Extract the (X, Y) coordinate from the center of the cell holding the provided text.  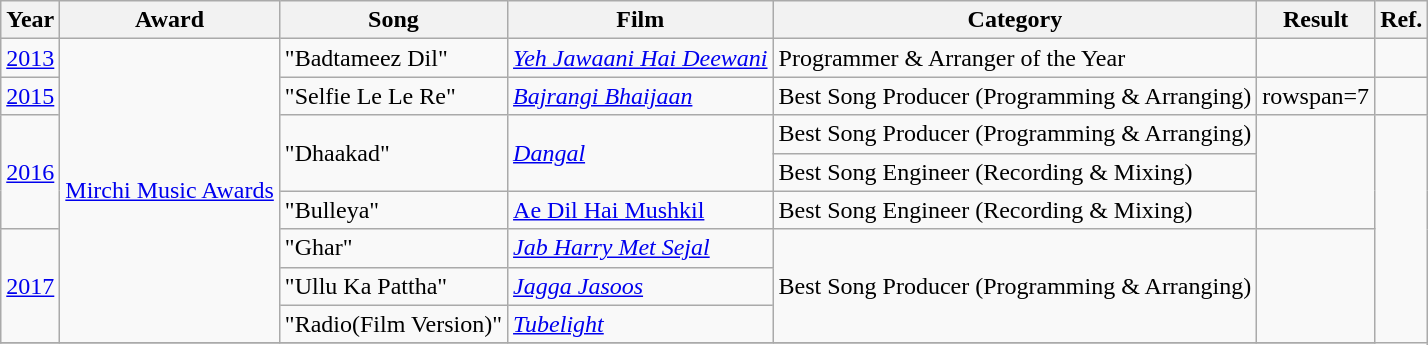
"Radio(Film Version)" (393, 324)
"Dhaakad" (393, 153)
Year (30, 20)
Ref. (1402, 20)
"Bulleya" (393, 210)
Dangal (641, 153)
"Ghar" (393, 248)
2016 (30, 172)
Mirchi Music Awards (170, 191)
Category (1015, 20)
"Ullu Ka Pattha" (393, 286)
Programmer & Arranger of the Year (1015, 58)
Yeh Jawaani Hai Deewani (641, 58)
Jab Harry Met Sejal (641, 248)
Film (641, 20)
2015 (30, 96)
rowspan=7 (1316, 96)
Bajrangi Bhaijaan (641, 96)
Song (393, 20)
Tubelight (641, 324)
Award (170, 20)
Ae Dil Hai Mushkil (641, 210)
Jagga Jasoos (641, 286)
"Selfie Le Le Re" (393, 96)
Result (1316, 20)
2017 (30, 286)
"Badtameez Dil" (393, 58)
2013 (30, 58)
